Find where the given text appears and provide that cell's center as [x, y] coordinate. 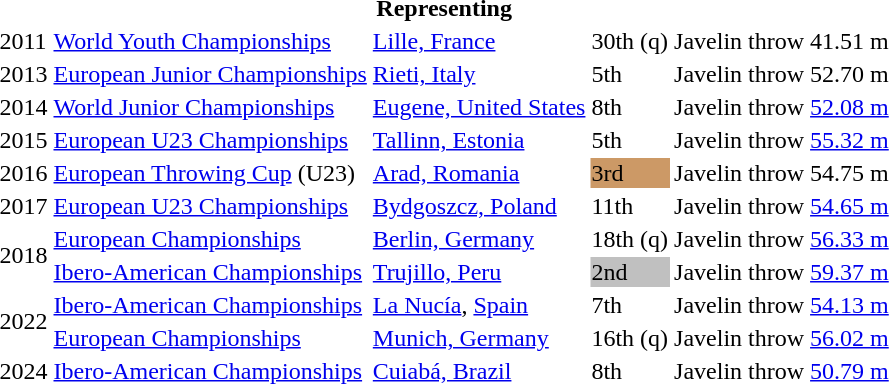
16th (q) [630, 338]
Trujillo, Peru [479, 272]
Lille, France [479, 41]
Eugene, United States [479, 107]
11th [630, 206]
3rd [630, 173]
30th (q) [630, 41]
2nd [630, 272]
European Throwing Cup (U23) [210, 173]
Tallinn, Estonia [479, 140]
Bydgoszcz, Poland [479, 206]
7th [630, 305]
Munich, Germany [479, 338]
Rieti, Italy [479, 74]
World Youth Championships [210, 41]
8th [630, 107]
Berlin, Germany [479, 239]
World Junior Championships [210, 107]
European Junior Championships [210, 74]
18th (q) [630, 239]
La Nucía, Spain [479, 305]
Arad, Romania [479, 173]
